For the text-containing cell, return its midpoint in [X, Y] coordinate format. 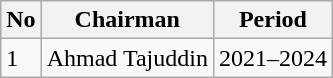
1 [21, 58]
2021–2024 [272, 58]
No [21, 20]
Period [272, 20]
Chairman [127, 20]
Ahmad Tajuddin [127, 58]
